Find where the given text appears and provide that cell's center as [X, Y] coordinate. 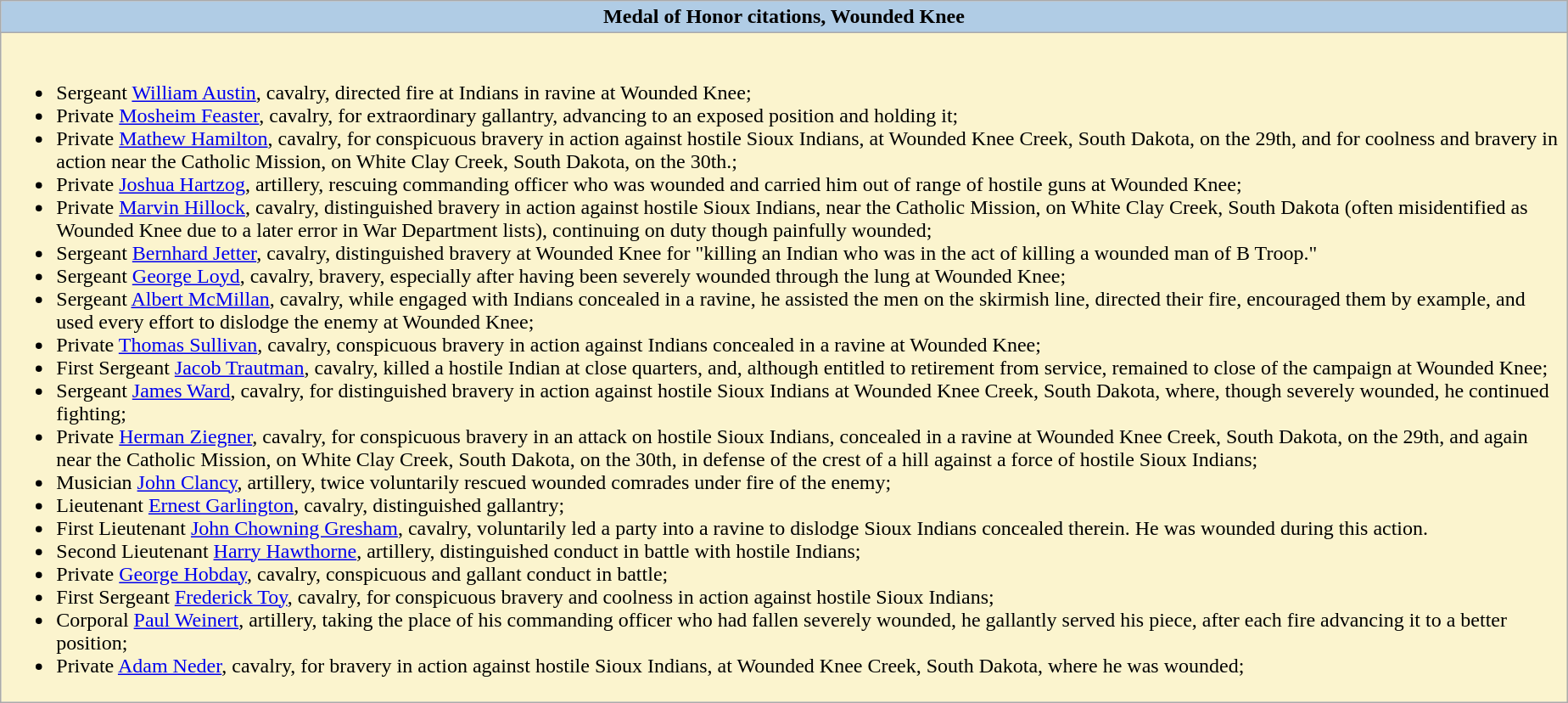
Medal of Honor citations, Wounded Knee [784, 17]
